Output the (x, y) coordinate of the center of the cell containing the given text.  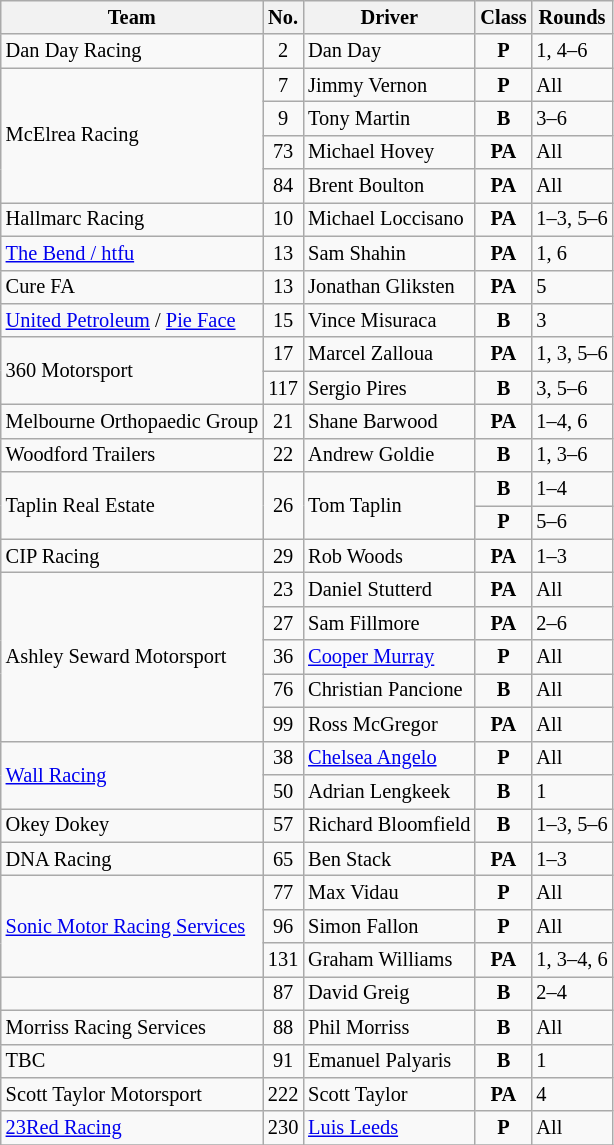
Wall Racing (132, 774)
65 (283, 859)
27 (283, 623)
Michael Loccisano (389, 219)
57 (283, 825)
Daniel Stutterd (389, 589)
Sergio Pires (389, 388)
2–6 (572, 623)
Chelsea Angelo (389, 758)
Cooper Murray (389, 657)
Hallmarc Racing (132, 219)
Ross McGregor (389, 724)
23Red Racing (132, 1128)
Christian Pancione (389, 690)
84 (283, 186)
Sam Shahin (389, 253)
88 (283, 1027)
Scott Taylor (389, 1094)
Brent Boulton (389, 186)
3 (572, 320)
73 (283, 152)
17 (283, 354)
Max Vidau (389, 892)
Richard Bloomfield (389, 825)
United Petroleum / Pie Face (132, 320)
TBC (132, 1061)
Scott Taylor Motorsport (132, 1094)
117 (283, 388)
36 (283, 657)
Driver (389, 17)
Rob Woods (389, 556)
David Greig (389, 993)
5 (572, 287)
Simon Fallon (389, 926)
10 (283, 219)
23 (283, 589)
360 Motorsport (132, 370)
22 (283, 455)
DNA Racing (132, 859)
1, 4–6 (572, 51)
1, 6 (572, 253)
1–4, 6 (572, 421)
No. (283, 17)
5–6 (572, 522)
1, 3, 5–6 (572, 354)
Tom Taplin (389, 506)
The Bend / htfu (132, 253)
26 (283, 506)
Taplin Real Estate (132, 506)
4 (572, 1094)
Michael Hovey (389, 152)
99 (283, 724)
1, 3–6 (572, 455)
Shane Barwood (389, 421)
21 (283, 421)
7 (283, 85)
Dan Day (389, 51)
131 (283, 960)
Emanuel Palyaris (389, 1061)
Okey Dokey (132, 825)
Melbourne Orthopaedic Group (132, 421)
Class (503, 17)
Cure FA (132, 287)
Dan Day Racing (132, 51)
3, 5–6 (572, 388)
Adrian Lengkeek (389, 791)
Marcel Zalloua (389, 354)
2–4 (572, 993)
CIP Racing (132, 556)
Woodford Trailers (132, 455)
Luis Leeds (389, 1128)
38 (283, 758)
87 (283, 993)
Rounds (572, 17)
2 (283, 51)
Graham Williams (389, 960)
50 (283, 791)
Sam Fillmore (389, 623)
Ben Stack (389, 859)
1, 3–4, 6 (572, 960)
Sonic Motor Racing Services (132, 926)
29 (283, 556)
Jimmy Vernon (389, 85)
Vince Misuraca (389, 320)
Andrew Goldie (389, 455)
Phil Morriss (389, 1027)
77 (283, 892)
9 (283, 118)
Morriss Racing Services (132, 1027)
15 (283, 320)
Tony Martin (389, 118)
Team (132, 17)
222 (283, 1094)
76 (283, 690)
1–4 (572, 489)
96 (283, 926)
Ashley Seward Motorsport (132, 656)
Jonathan Gliksten (389, 287)
91 (283, 1061)
McElrea Racing (132, 136)
230 (283, 1128)
3–6 (572, 118)
